From the cell containing the given text, extract its center point as [x, y] coordinate. 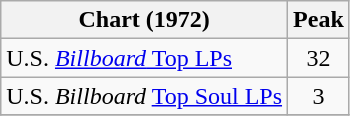
Chart (1972) [144, 20]
32 [319, 58]
3 [319, 96]
U.S. Billboard Top Soul LPs [144, 96]
Peak [319, 20]
U.S. Billboard Top LPs [144, 58]
